Provide the [X, Y] coordinate of the cell's center where the given text is located.  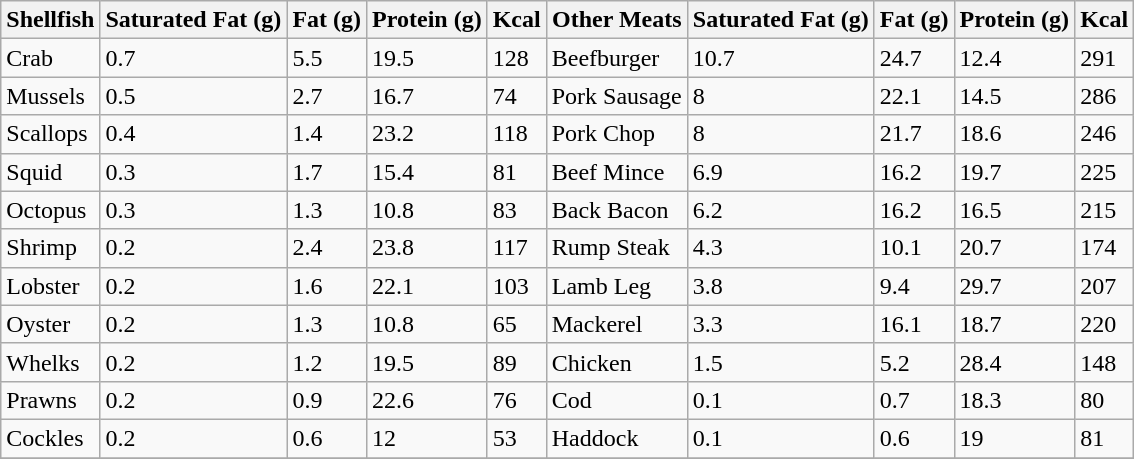
0.5 [194, 96]
1.5 [780, 362]
76 [516, 400]
18.6 [1014, 134]
291 [1104, 58]
Scallops [50, 134]
12.4 [1014, 58]
Whelks [50, 362]
246 [1104, 134]
28.4 [1014, 362]
24.7 [914, 58]
Cockles [50, 438]
19 [1014, 438]
225 [1104, 172]
Back Bacon [616, 210]
Mussels [50, 96]
1.7 [327, 172]
89 [516, 362]
Shrimp [50, 248]
174 [1104, 248]
83 [516, 210]
Haddock [616, 438]
Oyster [50, 324]
0.4 [194, 134]
Pork Chop [616, 134]
16.5 [1014, 210]
3.8 [780, 286]
Cod [616, 400]
Lobster [50, 286]
0.9 [327, 400]
23.8 [428, 248]
Rump Steak [616, 248]
2.7 [327, 96]
128 [516, 58]
9.4 [914, 286]
1.2 [327, 362]
Chicken [616, 362]
215 [1104, 210]
18.3 [1014, 400]
16.1 [914, 324]
53 [516, 438]
19.7 [1014, 172]
1.4 [327, 134]
Prawns [50, 400]
118 [516, 134]
14.5 [1014, 96]
12 [428, 438]
65 [516, 324]
10.1 [914, 248]
29.7 [1014, 286]
Beefburger [616, 58]
10.7 [780, 58]
Pork Sausage [616, 96]
16.7 [428, 96]
2.4 [327, 248]
21.7 [914, 134]
5.2 [914, 362]
Crab [50, 58]
Octopus [50, 210]
207 [1104, 286]
117 [516, 248]
Squid [50, 172]
Shellfish [50, 20]
18.7 [1014, 324]
4.3 [780, 248]
22.6 [428, 400]
286 [1104, 96]
80 [1104, 400]
20.7 [1014, 248]
1.6 [327, 286]
23.2 [428, 134]
220 [1104, 324]
5.5 [327, 58]
Other Meats [616, 20]
Beef Mince [616, 172]
74 [516, 96]
Mackerel [616, 324]
15.4 [428, 172]
148 [1104, 362]
3.3 [780, 324]
Lamb Leg [616, 286]
6.9 [780, 172]
6.2 [780, 210]
103 [516, 286]
